Locate the cell with the specified text and output its [x, y] center coordinate. 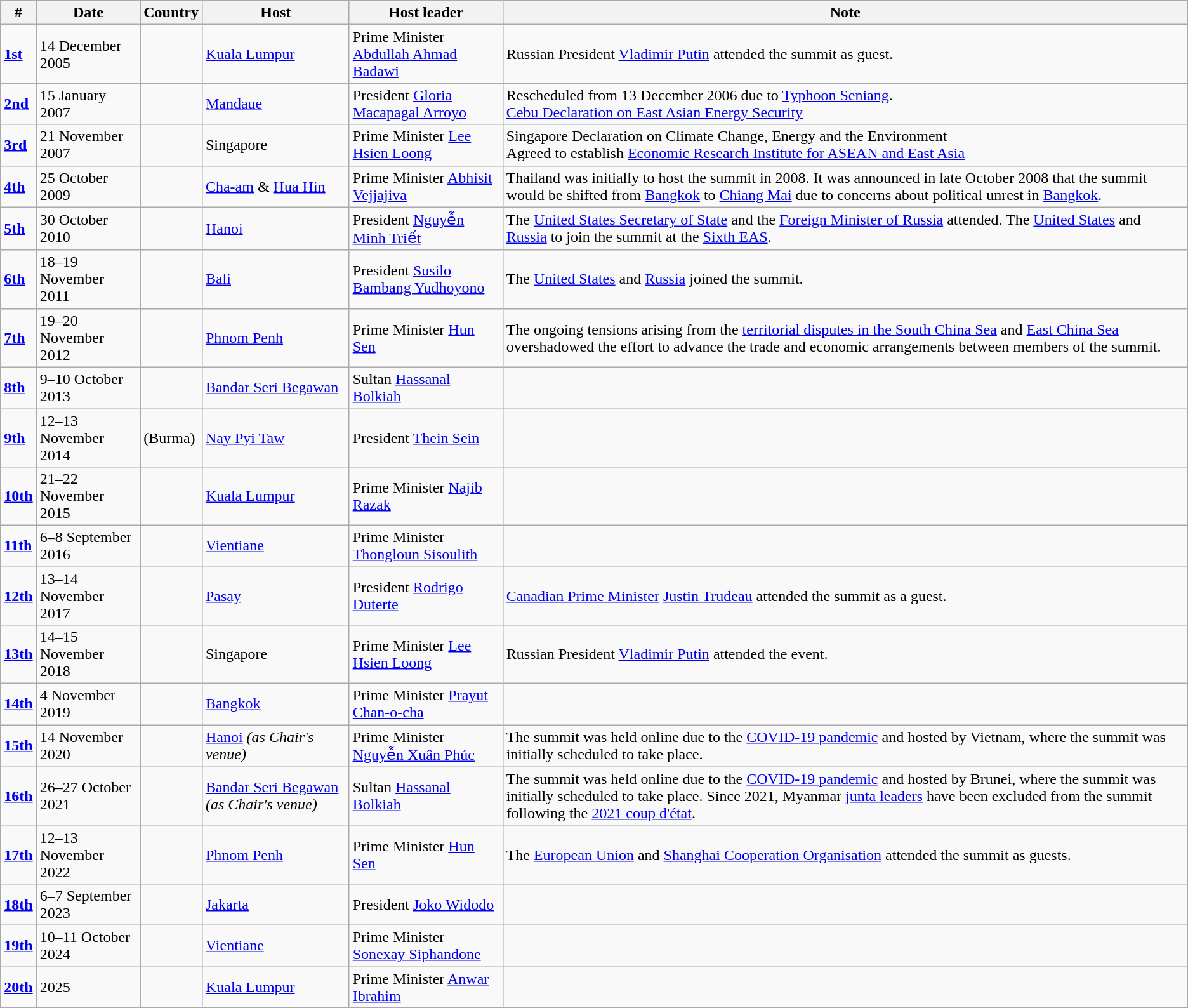
President Nguyễn Minh Triết [426, 229]
Host [275, 13]
Bandar Seri Begawan [275, 387]
1st [18, 54]
Hanoi [275, 229]
Date [88, 13]
The United States Secretary of State and the Foreign Minister of Russia attended. The United States and Russia to join the summit at the Sixth EAS. [845, 229]
Rescheduled from 13 December 2006 due to Typhoon Seniang. Cebu Declaration on East Asian Energy Security [845, 104]
Prime Minister Najib Razak [426, 496]
Country [171, 13]
12–13 November 2022 [88, 854]
2nd [18, 104]
Prime Minister Nguyễn Xuân Phúc [426, 746]
8th [18, 387]
30 October 2010 [88, 229]
President Thein Sein [426, 437]
President Joko Widodo [426, 904]
Prime Minister Abdullah Ahmad Badawi [426, 54]
# [18, 13]
Canadian Prime Minister Justin Trudeau attended the summit as a guest. [845, 595]
Bali [275, 279]
(Burma) [171, 437]
15 January 2007 [88, 104]
4th [18, 187]
20th [18, 986]
12–13 November 2014 [88, 437]
5th [18, 229]
The European Union and Shanghai Cooperation Organisation attended the summit as guests. [845, 854]
Prime Minister Anwar Ibrahim [426, 986]
19th [18, 946]
Bandar Seri Begawan (as Chair's venue) [275, 796]
President Susilo Bambang Yudhoyono [426, 279]
12th [18, 595]
15th [18, 746]
9th [18, 437]
Note [845, 13]
3rd [18, 145]
Prime Minister Abhisit Vejjajiva [426, 187]
Singapore Declaration on Climate Change, Energy and the EnvironmentAgreed to establish Economic Research Institute for ASEAN and East Asia [845, 145]
Russian President Vladimir Putin attended the summit as guest. [845, 54]
6th [18, 279]
25 October 2009 [88, 187]
21 November 2007 [88, 145]
6–8 September 2016 [88, 546]
13–14 November 2017 [88, 595]
Mandaue [275, 104]
10–11 October 2024 [88, 946]
17th [18, 854]
26–27 October 2021 [88, 796]
14 December 2005 [88, 54]
11th [18, 546]
7th [18, 338]
Hanoi (as Chair's venue) [275, 746]
14 November 2020 [88, 746]
21–22 November 2015 [88, 496]
18–19 November 2011 [88, 279]
Nay Pyi Taw [275, 437]
Cha-am & Hua Hin [275, 187]
The summit was held online due to the COVID-19 pandemic and hosted by Vietnam, where the summit was initially scheduled to take place. [845, 746]
Prime Minister Thongloun Sisoulith [426, 546]
Prime Minister Sonexay Siphandone [426, 946]
14–15 November 2018 [88, 654]
Jakarta [275, 904]
The United States and Russia joined the summit. [845, 279]
19–20 November 2012 [88, 338]
2025 [88, 986]
Bangkok [275, 705]
President Gloria Macapagal Arroyo [426, 104]
Prime Minister Prayut Chan-o-cha [426, 705]
4 November 2019 [88, 705]
Host leader [426, 13]
13th [18, 654]
16th [18, 796]
18th [18, 904]
Russian President Vladimir Putin attended the event. [845, 654]
President Rodrigo Duterte [426, 595]
14th [18, 705]
9–10 October 2013 [88, 387]
Pasay [275, 595]
6–7 September 2023 [88, 904]
10th [18, 496]
